From the cell containing the given text, extract its center point as (x, y) coordinate. 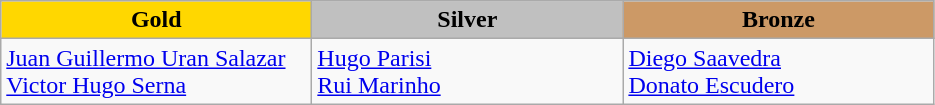
Silver (468, 20)
Diego SaavedraDonato Escudero (778, 72)
Gold (156, 20)
Hugo ParisiRui Marinho (468, 72)
Juan Guillermo Uran SalazarVictor Hugo Serna (156, 72)
Bronze (778, 20)
